For the text-containing cell, return its midpoint in [x, y] coordinate format. 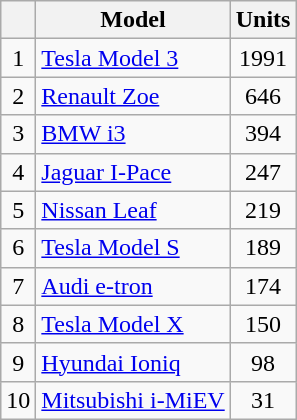
Jaguar I-Pace [133, 172]
4 [18, 172]
Mitsubishi i-MiEV [133, 400]
1991 [263, 58]
247 [263, 172]
219 [263, 210]
150 [263, 324]
98 [263, 362]
3 [18, 134]
7 [18, 286]
Hyundai Ioniq [133, 362]
Audi e-tron [133, 286]
10 [18, 400]
189 [263, 248]
8 [18, 324]
6 [18, 248]
Tesla Model S [133, 248]
2 [18, 96]
Nissan Leaf [133, 210]
Renault Zoe [133, 96]
9 [18, 362]
174 [263, 286]
646 [263, 96]
394 [263, 134]
Units [263, 20]
BMW i3 [133, 134]
5 [18, 210]
Tesla Model X [133, 324]
1 [18, 58]
31 [263, 400]
Tesla Model 3 [133, 58]
Model [133, 20]
